Extract the (x, y) coordinate from the center of the cell holding the provided text.  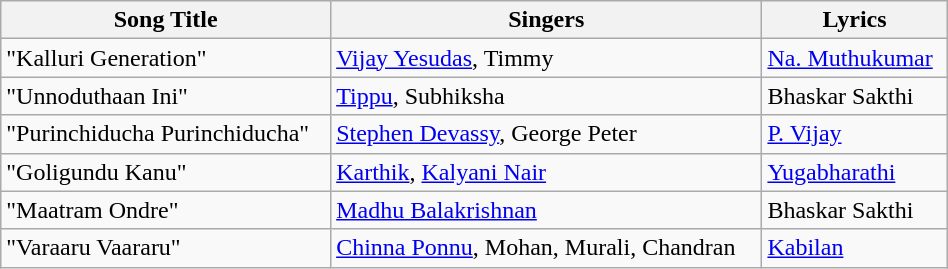
"Goligundu Kanu" (166, 172)
Madhu Balakrishnan (546, 210)
Vijay Yesudas, Timmy (546, 58)
Na. Muthukumar (854, 58)
"Maatram Ondre" (166, 210)
Chinna Ponnu, Mohan, Murali, Chandran (546, 248)
Yugabharathi (854, 172)
Tippu, Subhiksha (546, 96)
Stephen Devassy, George Peter (546, 134)
Lyrics (854, 20)
P. Vijay (854, 134)
Song Title (166, 20)
"Purinchiducha Purinchiducha" (166, 134)
"Kalluri Generation" (166, 58)
Singers (546, 20)
"Varaaru Vaararu" (166, 248)
Kabilan (854, 248)
Karthik, Kalyani Nair (546, 172)
"Unnoduthaan Ini" (166, 96)
